Locate the cell with the specified text and output its (x, y) center coordinate. 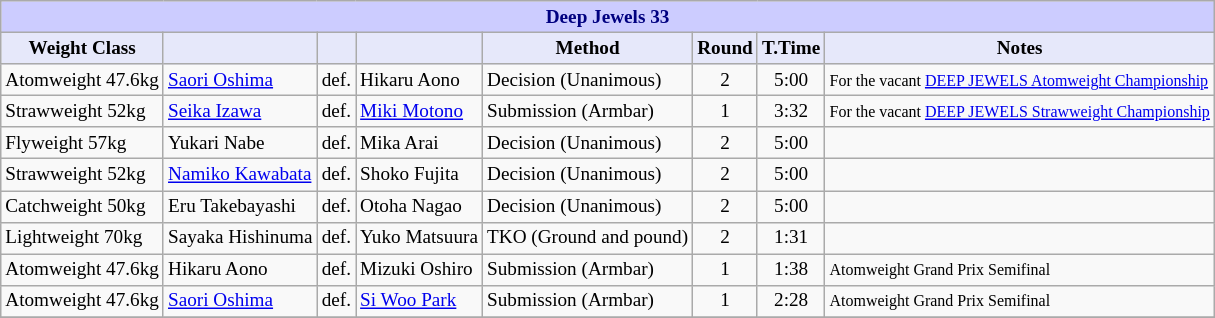
TKO (Ground and pound) (588, 238)
Si Woo Park (420, 301)
Lightweight 70kg (82, 238)
Mika Arai (420, 143)
2:28 (791, 301)
Eru Takebayashi (240, 206)
Method (588, 48)
Yukari Nabe (240, 143)
Flyweight 57kg (82, 143)
Round (726, 48)
T.Time (791, 48)
For the vacant DEEP JEWELS Atomweight Championship (1020, 80)
Shoko Fujita (420, 175)
1:38 (791, 270)
1:31 (791, 238)
3:32 (791, 111)
Catchweight 50kg (82, 206)
Sayaka Hishinuma (240, 238)
Mizuki Oshiro (420, 270)
Yuko Matsuura (420, 238)
Weight Class (82, 48)
Otoha Nagao (420, 206)
Notes (1020, 48)
Miki Motono (420, 111)
Deep Jewels 33 (608, 17)
Seika Izawa (240, 111)
For the vacant DEEP JEWELS Strawweight Championship (1020, 111)
Namiko Kawabata (240, 175)
